For the text-containing cell, return its midpoint in (X, Y) coordinate format. 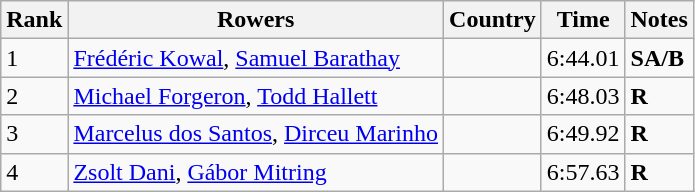
Time (583, 20)
Frédéric Kowal, Samuel Barathay (256, 58)
Zsolt Dani, Gábor Mitring (256, 172)
SA/B (659, 58)
3 (34, 134)
Notes (659, 20)
2 (34, 96)
1 (34, 58)
4 (34, 172)
6:48.03 (583, 96)
Rowers (256, 20)
6:44.01 (583, 58)
Rank (34, 20)
Country (493, 20)
6:57.63 (583, 172)
6:49.92 (583, 134)
Michael Forgeron, Todd Hallett (256, 96)
Marcelus dos Santos, Dirceu Marinho (256, 134)
